Detect which cell encompasses the target text, then output its (x, y) center coordinate. 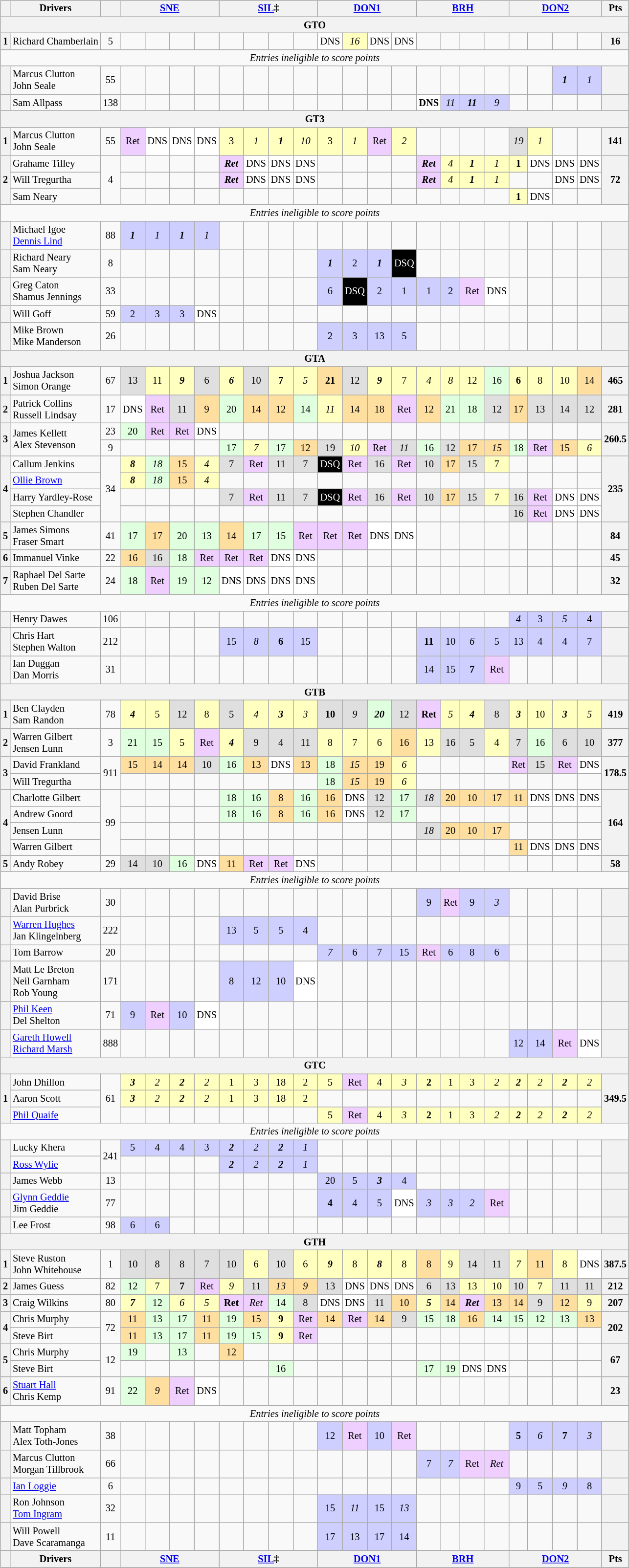
Sam Neary (56, 196)
377 (615, 743)
Raphael Del Sarte Ruben Del Sarte (56, 581)
Glynn Geddie Jim Geddie (56, 1203)
30 (111, 903)
33 (111, 292)
171 (111, 981)
24 (111, 581)
59 (111, 314)
80 (111, 1303)
John Dhillon (56, 1082)
James Simons Fraser Smart (56, 536)
91 (111, 1391)
202 (615, 1328)
Warren Gilbert Jensen Lunn (56, 743)
349.5 (615, 1099)
Charlotte Gilbert (56, 798)
260.5 (615, 440)
David Brise Alan Purbrick (56, 903)
138 (111, 103)
Lee Frost (56, 1225)
Stuart Hall Chris Kemp (56, 1391)
141 (615, 141)
31 (111, 670)
419 (615, 715)
222 (111, 931)
61 (111, 1099)
26 (111, 336)
Harry Yardley-Rose (56, 497)
James Kellett Alex Stevenson (56, 440)
Richard Neary Sam Neary (56, 263)
Warren Gilbert (56, 848)
465 (615, 381)
Will Powell Dave Scaramanga (56, 1537)
Warren Hughes Jan Klingelnberg (56, 931)
Greg Caton Shamus Jennings (56, 292)
Michael Igoe Dennis Lind (56, 236)
Jensen Lunn (56, 831)
Grahame Tilley (56, 164)
106 (111, 619)
34 (111, 489)
88 (111, 236)
Marcus Clutton Morgan Tillbrook (56, 1464)
77 (111, 1203)
Aaron Scott (56, 1099)
Henry Dawes (56, 619)
38 (111, 1436)
45 (615, 558)
98 (111, 1225)
Callum Jenkins (56, 464)
Matt Le Breton Neil Garnham Rob Young (56, 981)
GTC (315, 1066)
Joshua Jackson Simon Orange (56, 381)
Andrew Goord (56, 814)
58 (615, 864)
911 (111, 773)
Gareth Howell Richard Marsh (56, 1044)
Craig Wilkins (56, 1303)
Sam Allpass (56, 103)
29 (111, 864)
Matt Topham Alex Toth-Jones (56, 1436)
Richard Chamberlain (56, 42)
Ian Loggie (56, 1486)
178.5 (615, 773)
Will Goff (56, 314)
41 (111, 536)
164 (615, 823)
GTB (315, 692)
Ross Wylie (56, 1164)
GT3 (315, 119)
Stephen Chandler (56, 514)
GTA (315, 359)
James Guess (56, 1286)
235 (615, 489)
Phil Keen Del Shelton (56, 1015)
84 (615, 536)
Ollie Brown (56, 481)
GTO (315, 25)
Phil Quaife (56, 1115)
Steve Ruston John Whitehouse (56, 1264)
71 (111, 1015)
78 (111, 715)
Lucky Khera (56, 1148)
888 (111, 1044)
Ian Duggan Dan Morris (56, 670)
207 (615, 1303)
281 (615, 409)
Mike Brown Mike Manderson (56, 336)
66 (111, 1464)
241 (111, 1156)
Andy Robey (56, 864)
Ben Clayden Sam Randon (56, 715)
Immanuel Vinke (56, 558)
387.5 (615, 1264)
GTH (315, 1242)
David Frankland (56, 765)
82 (111, 1286)
Tom Barrow (56, 953)
James Webb (56, 1181)
Patrick Collins Russell Lindsay (56, 409)
Chris Hart Stephen Walton (56, 642)
Ron Johnson Tom Ingram (56, 1509)
99 (111, 823)
